Scan for the cell matching the given text and deliver its (x, y) coordinate at center. 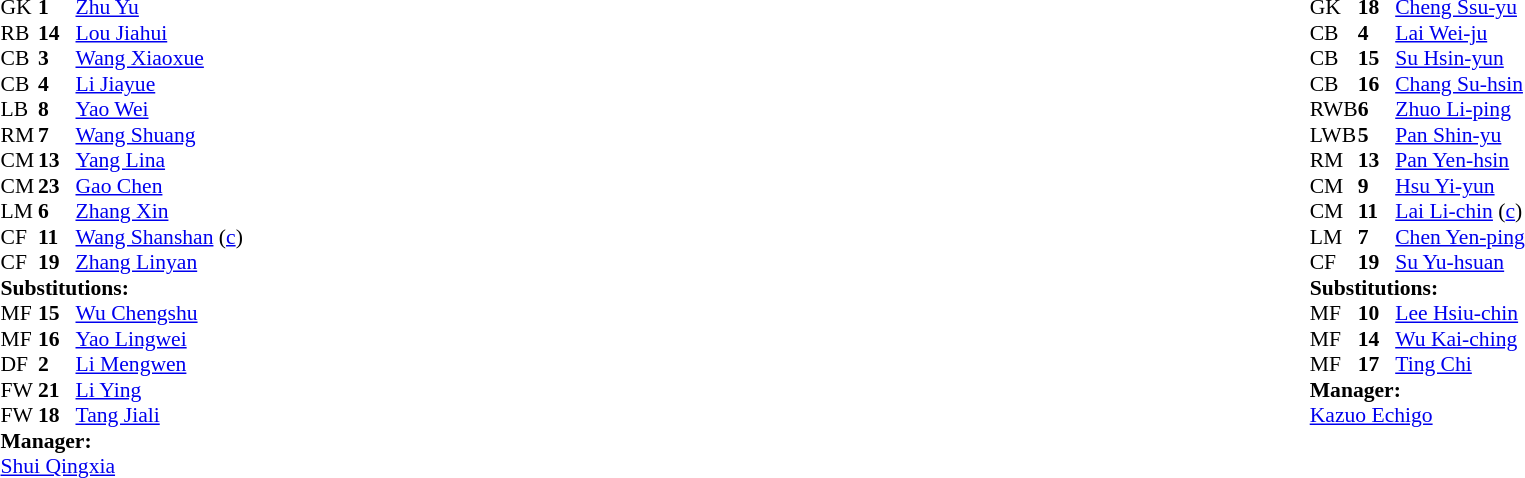
Wang Shuang (160, 135)
Pan Yen-hsin (1460, 161)
DF (19, 365)
Chen Yen-ping (1460, 237)
LB (19, 109)
Lai Wei-ju (1460, 33)
21 (57, 390)
Chang Su-hsin (1460, 84)
Su Hsin-yun (1460, 59)
Su Yu-hsuan (1460, 263)
3 (57, 59)
Ting Chi (1460, 365)
Lai Li-chin (c) (1460, 211)
Wang Xiaoxue (160, 59)
Li Ying (160, 390)
Gao Chen (160, 186)
8 (57, 109)
Lee Hsiu-chin (1460, 313)
Lou Jiahui (160, 33)
Zhang Linyan (160, 263)
Kazuo Echigo (1418, 415)
23 (57, 186)
Pan Shin-yu (1460, 135)
2 (57, 365)
Wang Shanshan (c) (160, 237)
Yao Wei (160, 109)
10 (1377, 313)
18 (57, 415)
Wu Kai-ching (1460, 339)
Zhang Xin (160, 211)
Li Mengwen (160, 365)
Yao Lingwei (160, 339)
Hsu Yi-yun (1460, 186)
Li Jiayue (160, 84)
9 (1377, 186)
5 (1377, 135)
Tang Jiali (160, 415)
LWB (1334, 135)
Yang Lina (160, 161)
RB (19, 33)
17 (1377, 365)
Wu Chengshu (160, 313)
Zhuo Li-ping (1460, 109)
RWB (1334, 109)
